Provide the [x, y] coordinate of the cell's center where the given text is located.  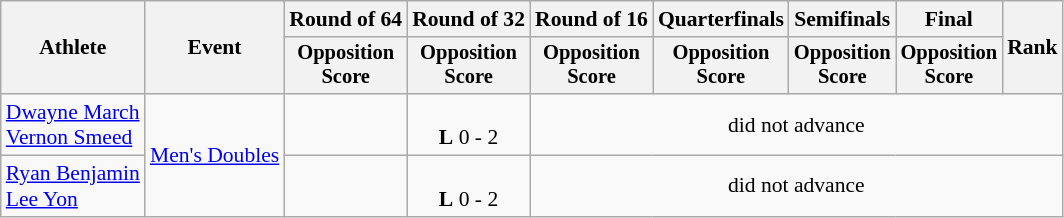
Final [950, 19]
Men's Doubles [214, 155]
Event [214, 48]
Quarterfinals [721, 19]
Semifinals [842, 19]
Athlete [73, 48]
Round of 16 [592, 19]
Round of 32 [468, 19]
Dwayne MarchVernon Smeed [73, 124]
Round of 64 [346, 19]
Ryan BenjaminLee Yon [73, 186]
Rank [1032, 48]
